Provide the [X, Y] coordinate of the cell's center where the given text is located.  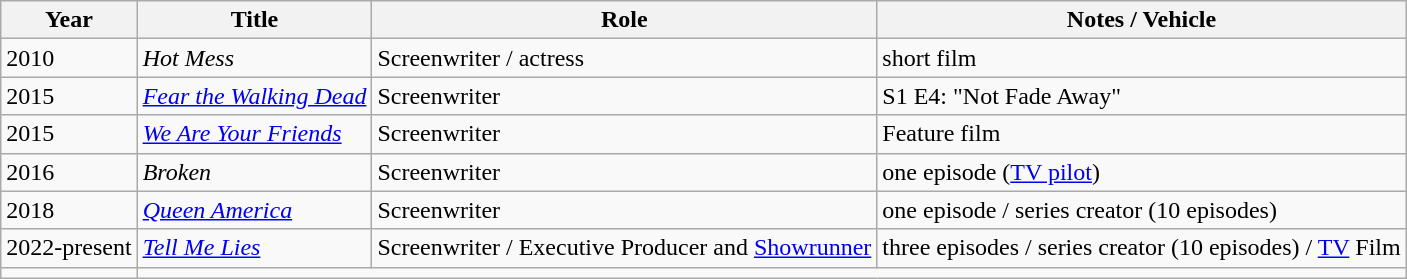
Feature film [1142, 134]
2010 [69, 58]
Notes / Vehicle [1142, 20]
Broken [254, 172]
Role [624, 20]
Hot Mess [254, 58]
short film [1142, 58]
one episode / series creator (10 episodes) [1142, 210]
Screenwriter / actress [624, 58]
S1 E4: "Not Fade Away" [1142, 96]
Year [69, 20]
2022-present [69, 248]
Fear the Walking Dead [254, 96]
Queen America [254, 210]
Title [254, 20]
We Are Your Friends [254, 134]
one episode (TV pilot) [1142, 172]
three episodes / series creator (10 episodes) / TV Film [1142, 248]
Tell Me Lies [254, 248]
Screenwriter / Executive Producer and Showrunner [624, 248]
2016 [69, 172]
2018 [69, 210]
